Return [x, y] of the center of cell containing provided text 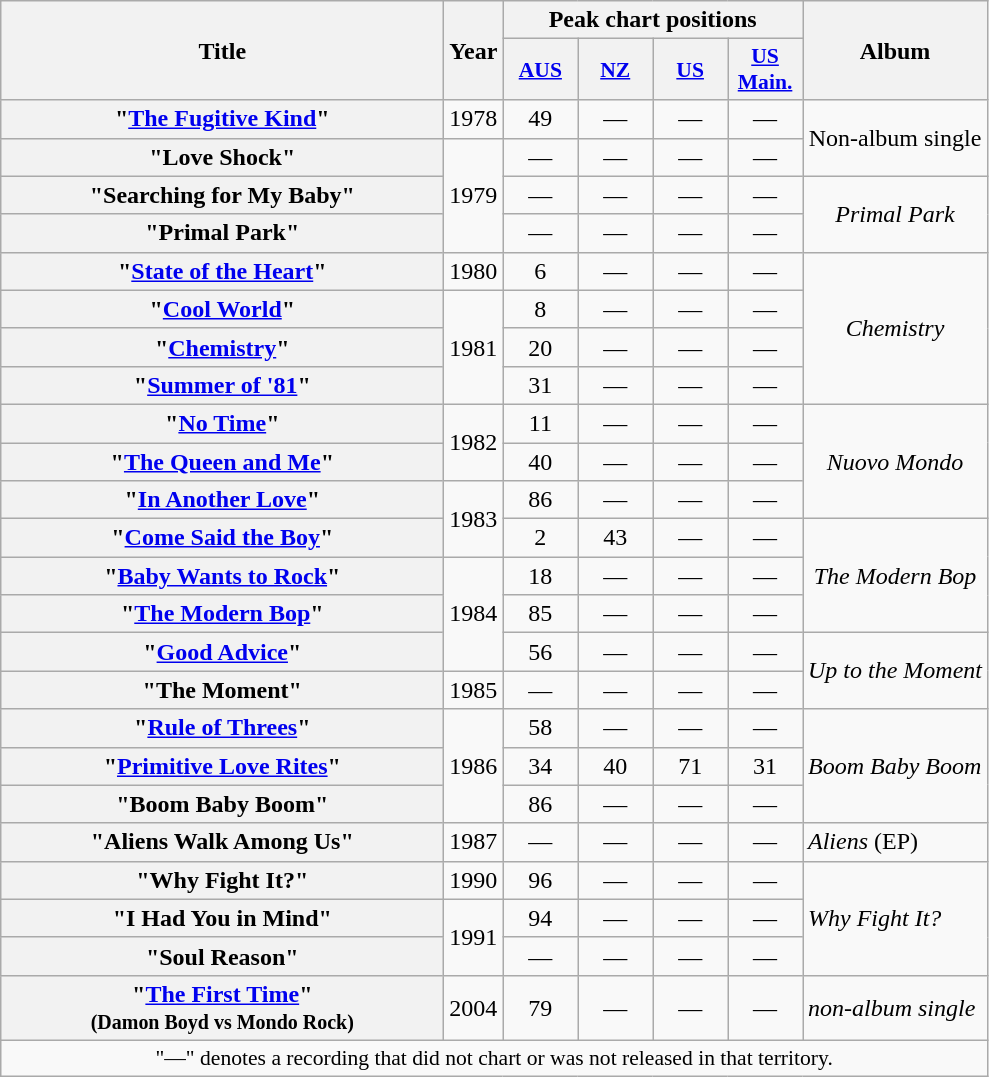
20 [540, 347]
"Summer of '81" [222, 385]
"—" denotes a recording that did not chart or was not released in that territory. [494, 1058]
"Rule of Threes" [222, 728]
1981 [474, 347]
8 [540, 309]
"Searching for My Baby" [222, 195]
"The Fugitive Kind" [222, 119]
1990 [474, 880]
1980 [474, 271]
1984 [474, 614]
1986 [474, 766]
2004 [474, 1008]
"Baby Wants to Rock" [222, 576]
"Cool World" [222, 309]
6 [540, 271]
Peak chart positions [653, 20]
Title [222, 50]
49 [540, 119]
18 [540, 576]
"The Queen and Me" [222, 461]
"State of the Heart" [222, 271]
NZ [616, 70]
"Love Shock" [222, 157]
"Primitive Love Rites" [222, 766]
Nuovo Mondo [894, 461]
1985 [474, 690]
58 [540, 728]
"In Another Love" [222, 500]
85 [540, 614]
79 [540, 1008]
non-album single [894, 1008]
AUS [540, 70]
71 [690, 766]
"No Time" [222, 423]
US [690, 70]
1991 [474, 937]
The Modern Bop [894, 576]
"Primal Park" [222, 233]
1987 [474, 842]
"I Had You in Mind" [222, 918]
11 [540, 423]
"Why Fight It?" [222, 880]
Year [474, 50]
1978 [474, 119]
Aliens (EP) [894, 842]
Non-album single [894, 138]
Up to the Moment [894, 671]
"Aliens Walk Among Us" [222, 842]
2 [540, 538]
1979 [474, 195]
"Soul Reason" [222, 956]
34 [540, 766]
43 [616, 538]
"The Modern Bop" [222, 614]
56 [540, 652]
"Good Advice" [222, 652]
Album [894, 50]
Chemistry [894, 328]
"Come Said the Boy" [222, 538]
USMain. [766, 70]
"Boom Baby Boom" [222, 804]
Why Fight It? [894, 918]
1983 [474, 519]
Boom Baby Boom [894, 766]
"The First Time" (Damon Boyd vs Mondo Rock) [222, 1008]
Primal Park [894, 214]
"The Moment" [222, 690]
"Chemistry" [222, 347]
96 [540, 880]
1982 [474, 442]
94 [540, 918]
